For the text-containing cell, return its midpoint in (x, y) coordinate format. 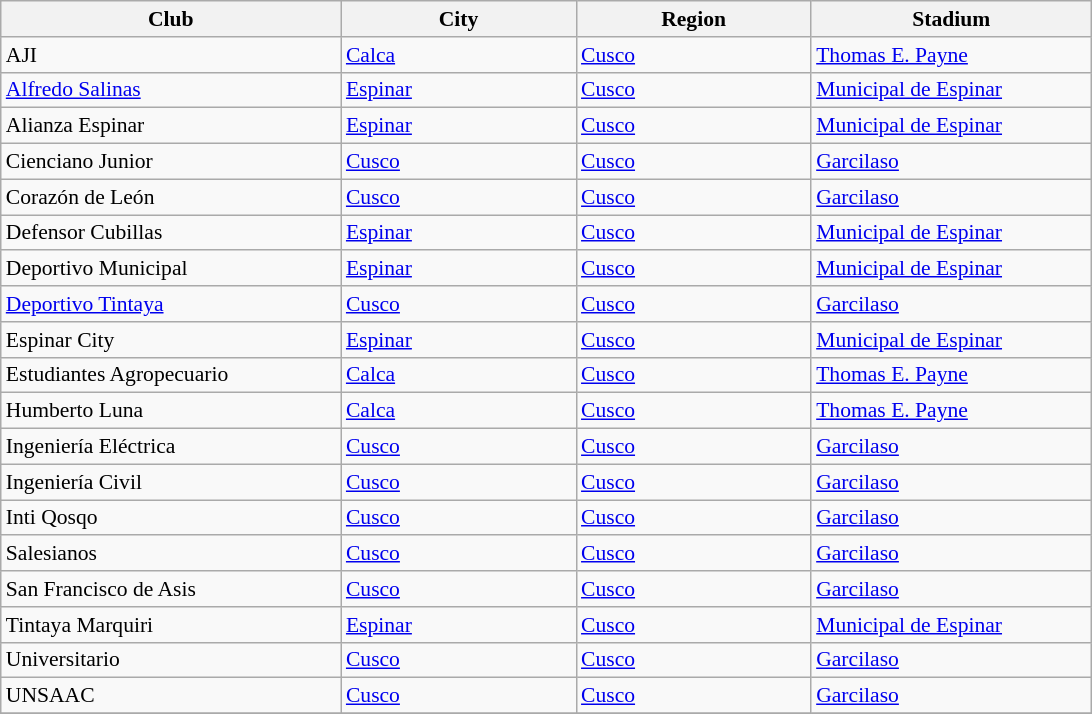
Alfredo Salinas (171, 90)
Corazón de León (171, 197)
City (458, 19)
Ingeniería Civil (171, 482)
Salesianos (171, 554)
San Francisco de Asis (171, 589)
Club (171, 19)
Humberto Luna (171, 411)
Stadium (951, 19)
UNSAAC (171, 696)
Universitario (171, 660)
Espinar City (171, 340)
Tintaya Marquiri (171, 625)
Region (694, 19)
Alianza Espinar (171, 126)
AJI (171, 55)
Ingeniería Eléctrica (171, 447)
Deportivo Municipal (171, 269)
Cienciano Junior (171, 162)
Deportivo Tintaya (171, 304)
Estudiantes Agropecuario (171, 375)
Inti Qosqo (171, 518)
Defensor Cubillas (171, 233)
